Find where the given text appears and provide that cell's center as [x, y] coordinate. 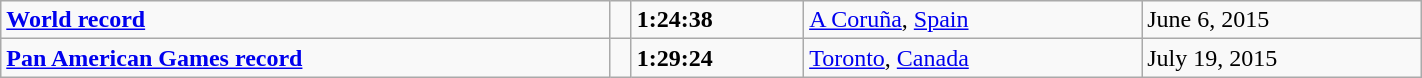
Pan American Games record [306, 58]
World record [306, 20]
Toronto, Canada [973, 58]
1:29:24 [717, 58]
June 6, 2015 [1282, 20]
A Coruña, Spain [973, 20]
July 19, 2015 [1282, 58]
1:24:38 [717, 20]
